Find where the given text appears and provide that cell's center as (X, Y) coordinate. 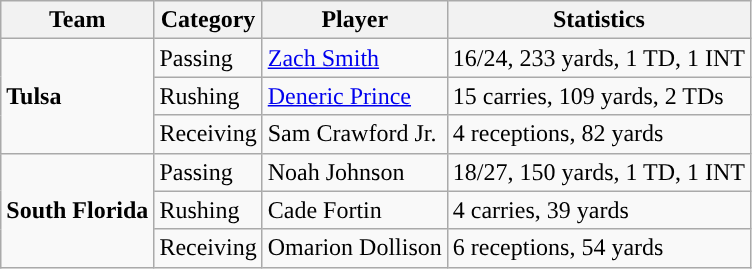
Category (208, 20)
Team (78, 20)
Omarion Dollison (354, 248)
6 receptions, 54 yards (598, 248)
Noah Johnson (354, 172)
Statistics (598, 20)
16/24, 233 yards, 1 TD, 1 INT (598, 58)
4 receptions, 82 yards (598, 134)
Zach Smith (354, 58)
Deneric Prince (354, 96)
South Florida (78, 210)
4 carries, 39 yards (598, 210)
Player (354, 20)
Tulsa (78, 96)
Sam Crawford Jr. (354, 134)
Cade Fortin (354, 210)
15 carries, 109 yards, 2 TDs (598, 96)
18/27, 150 yards, 1 TD, 1 INT (598, 172)
